Locate the cell with the specified text and output its (x, y) center coordinate. 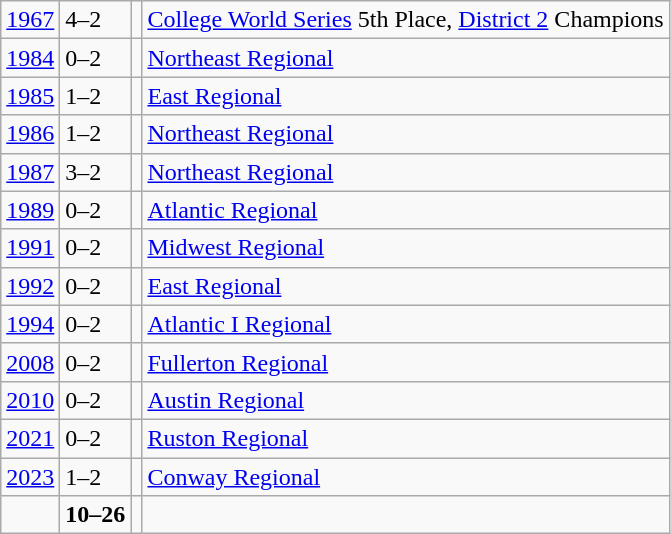
Atlantic I Regional (406, 324)
Conway Regional (406, 477)
1987 (30, 172)
1985 (30, 96)
Midwest Regional (406, 248)
1989 (30, 210)
2021 (30, 438)
Fullerton Regional (406, 362)
2010 (30, 400)
1994 (30, 324)
1991 (30, 248)
2023 (30, 477)
1986 (30, 134)
Austin Regional (406, 400)
1984 (30, 58)
4–2 (96, 20)
Ruston Regional (406, 438)
1992 (30, 286)
1967 (30, 20)
3–2 (96, 172)
10–26 (96, 515)
2008 (30, 362)
College World Series 5th Place, District 2 Champions (406, 20)
Atlantic Regional (406, 210)
